Find where the given text appears and provide that cell's center as [x, y] coordinate. 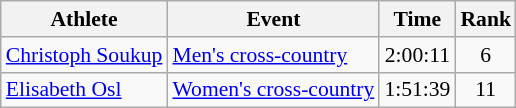
1:51:39 [417, 90]
2:00:11 [417, 55]
Women's cross-country [273, 90]
Rank [486, 19]
Event [273, 19]
Athlete [84, 19]
Time [417, 19]
Men's cross-country [273, 55]
Christoph Soukup [84, 55]
6 [486, 55]
11 [486, 90]
Elisabeth Osl [84, 90]
